Locate the cell with the specified text and output its (X, Y) center coordinate. 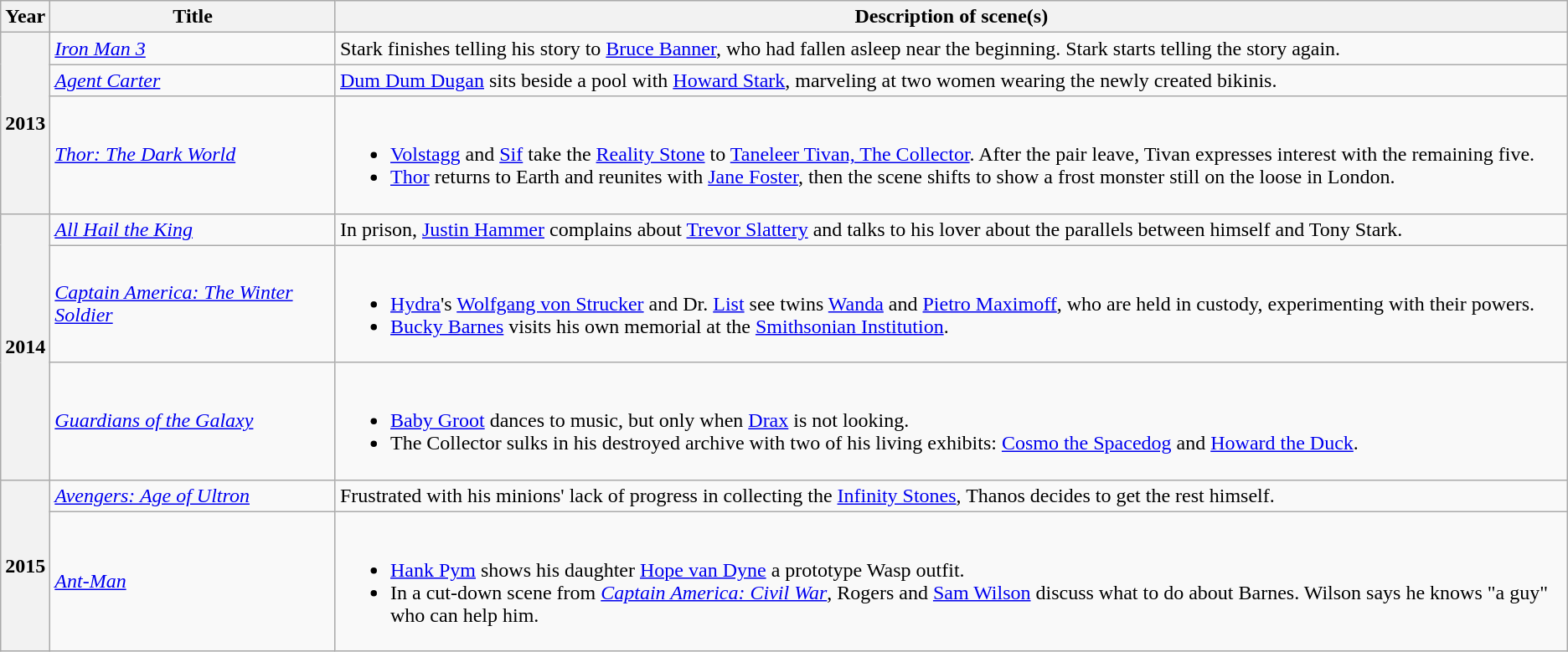
2015 (25, 566)
Guardians of the Galaxy (193, 421)
2013 (25, 123)
Description of scene(s) (952, 17)
Ant-Man (193, 581)
Avengers: Age of Ultron (193, 495)
2014 (25, 347)
Frustrated with his minions' lack of progress in collecting the Infinity Stones, Thanos decides to get the rest himself. (952, 495)
Captain America: The Winter Soldier (193, 304)
All Hail the King (193, 229)
Title (193, 17)
Thor: The Dark World (193, 155)
Year (25, 17)
Iron Man 3 (193, 49)
Dum Dum Dugan sits beside a pool with Howard Stark, marveling at two women wearing the newly created bikinis. (952, 80)
Agent Carter (193, 80)
In prison, Justin Hammer complains about Trevor Slattery and talks to his lover about the parallels between himself and Tony Stark. (952, 229)
Stark finishes telling his story to Bruce Banner, who had fallen asleep near the beginning. Stark starts telling the story again. (952, 49)
